Identify which cell holds the provided text, then report its [X, Y] central coordinate. 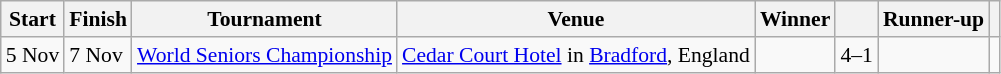
Finish [98, 19]
World Seniors Championship [264, 55]
4–1 [856, 55]
Runner-up [934, 19]
Tournament [264, 19]
5 Nov [32, 55]
Start [32, 19]
7 Nov [98, 55]
Winner [796, 19]
Venue [576, 19]
Cedar Court Hotel in Bradford, England [576, 55]
